Find where the given text appears and provide that cell's center as [x, y] coordinate. 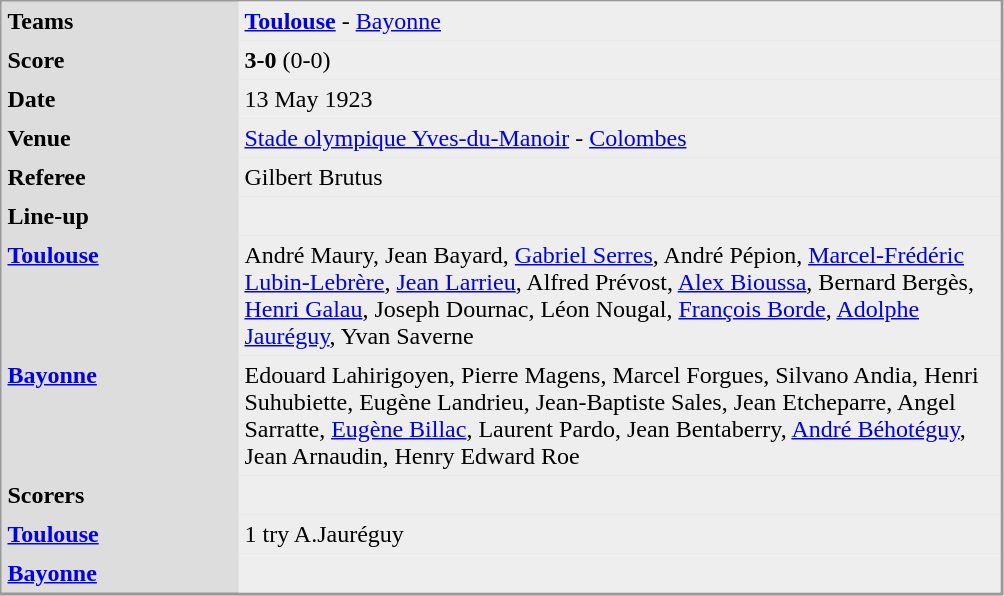
13 May 1923 [619, 100]
Stade olympique Yves-du-Manoir - Colombes [619, 138]
Venue [120, 138]
Teams [120, 22]
Toulouse - Bayonne [619, 22]
1 try A.Jauréguy [619, 534]
Referee [120, 178]
Gilbert Brutus [619, 178]
Score [120, 60]
Line-up [120, 216]
Scorers [120, 496]
Date [120, 100]
3-0 (0-0) [619, 60]
